Determine the [x, y] coordinate at the center of the cell enclosing the given text.  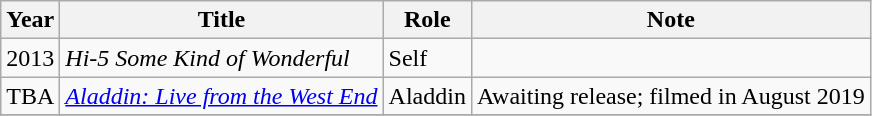
TBA [30, 96]
Aladdin: Live from the West End [222, 96]
Aladdin [427, 96]
Title [222, 20]
Note [670, 20]
Role [427, 20]
Awaiting release; filmed in August 2019 [670, 96]
Self [427, 58]
2013 [30, 58]
Year [30, 20]
Hi-5 Some Kind of Wonderful [222, 58]
